For the text-containing cell, return its midpoint in [X, Y] coordinate format. 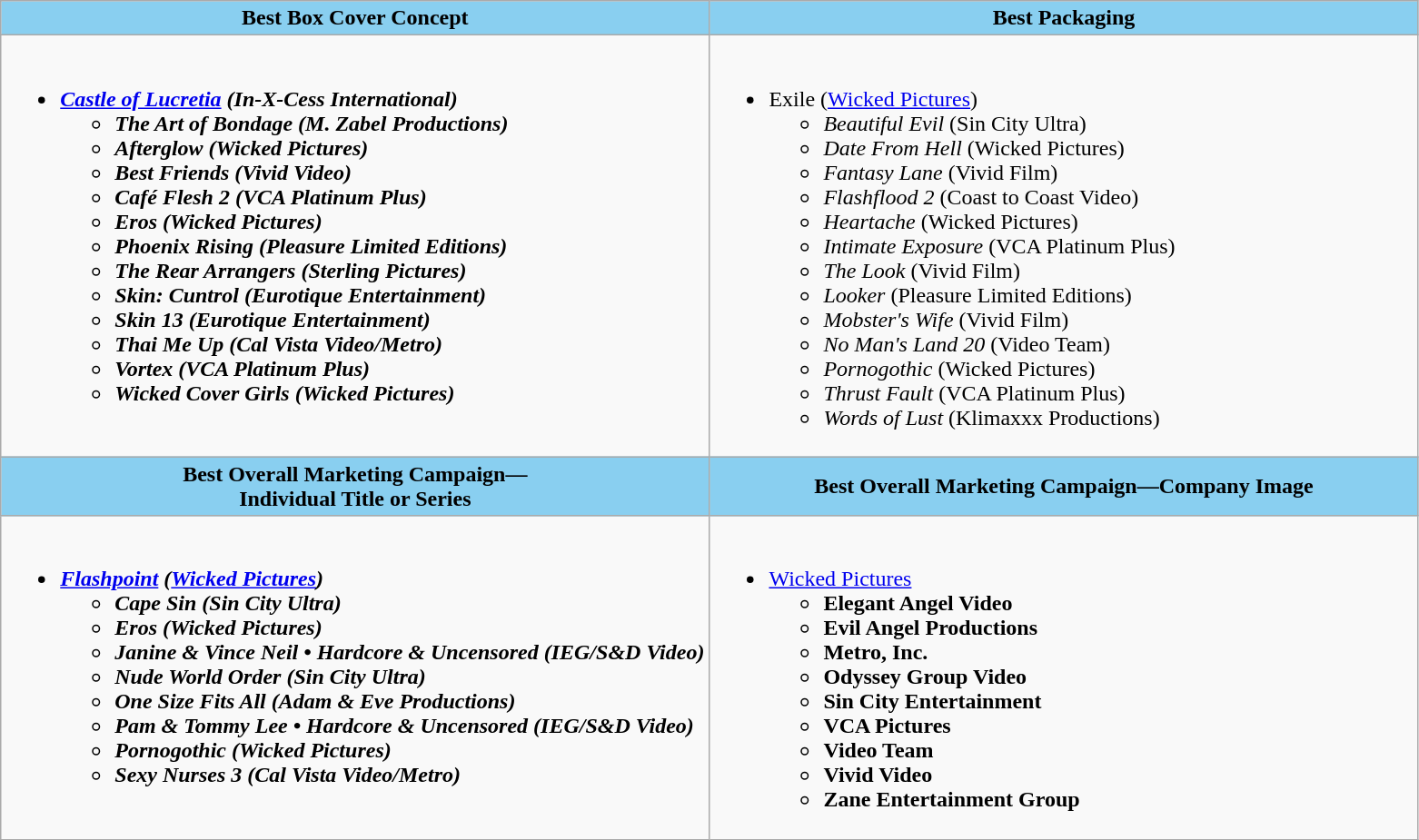
Best Box Cover Concept [355, 18]
Best Overall Marketing Campaign—Company Image [1064, 487]
Best Packaging [1064, 18]
Best Overall Marketing Campaign—Individual Title or Series [355, 487]
